Pinpoint the cell where the given text exists, returning its (x, y) midpoint coordinate. 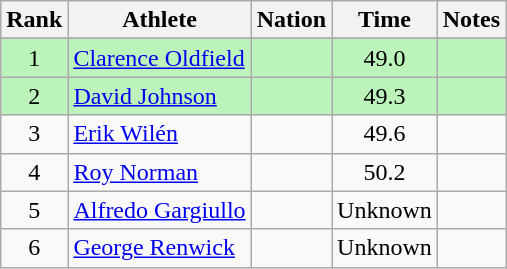
Alfredo Gargiullo (160, 210)
50.2 (385, 172)
Notes (471, 20)
Roy Norman (160, 172)
Erik Wilén (160, 134)
Nation (291, 20)
1 (34, 58)
49.3 (385, 96)
Athlete (160, 20)
49.0 (385, 58)
Time (385, 20)
Clarence Oldfield (160, 58)
4 (34, 172)
George Renwick (160, 248)
David Johnson (160, 96)
6 (34, 248)
5 (34, 210)
2 (34, 96)
Rank (34, 20)
49.6 (385, 134)
3 (34, 134)
